For the text-containing cell, return its midpoint in (X, Y) coordinate format. 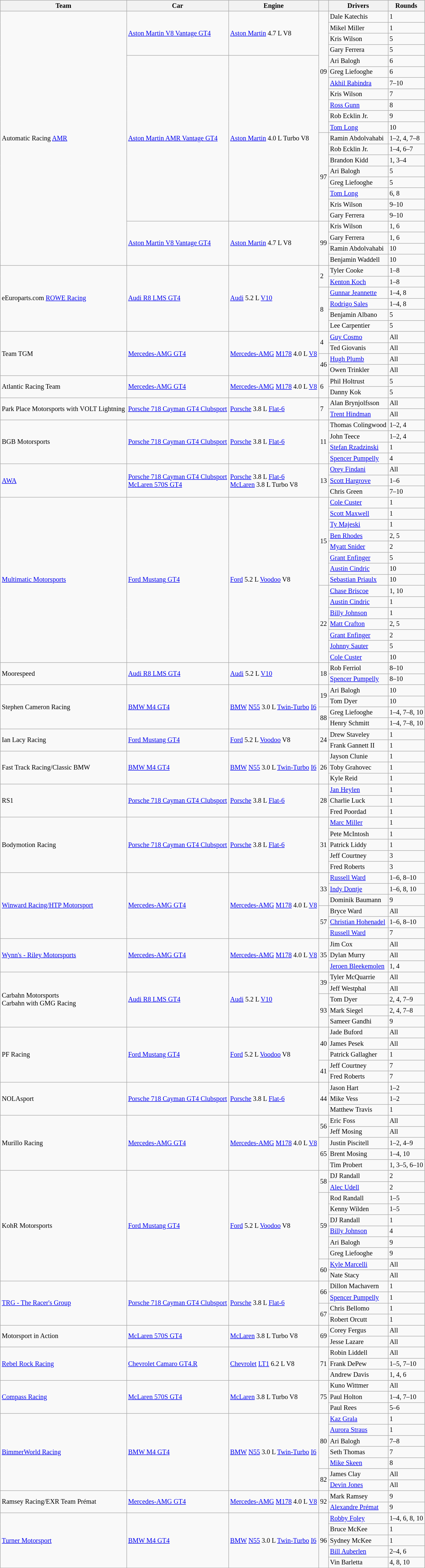
PF Racing (64, 1054)
Rod Randall (358, 1198)
33 (324, 889)
Hugh Plumb (358, 359)
Mikel Miller (358, 28)
Benjamin Waddell (358, 259)
Owen Trinkler (358, 370)
eEuroparts.com ROWE Racing (64, 298)
69 (324, 1336)
Frank DePew (358, 1364)
09 (324, 72)
1, 4 (406, 966)
1–4, 6, 8, 10 (406, 1518)
Compass Racing (64, 1397)
Kuno Wittmer (358, 1386)
1–6 (406, 481)
22 (324, 624)
2, 4, 7–8 (406, 1010)
2–4, 6 (406, 1551)
Jeroen Bleekemolen (358, 966)
5–6 (406, 1408)
Jeff Westphal (358, 988)
60 (324, 1269)
Scott Hargrove (358, 481)
99 (324, 243)
Rob Ferriol (358, 668)
Stefan Rzadzinski (358, 447)
Jan Heylen (358, 790)
Jim Cox (358, 944)
18 (324, 674)
Porsche 3.8 L Flat-6McLaren 3.8 L Turbo V8 (274, 480)
Sydney McKee (358, 1540)
1–6, 8, 10 (406, 889)
Myatt Snider (358, 547)
Andrew Davis (358, 1375)
Chris Bellomo (358, 1309)
1–5, 7–10 (406, 1364)
Jason Hart (358, 1088)
44 (324, 1099)
6, 8 (406, 193)
Trent Hindman (358, 414)
Matthew Travis (358, 1110)
Frank Gannett II (358, 745)
Turner Motorsport (64, 1540)
1–4, 6–7 (406, 149)
15 (324, 541)
71 (324, 1363)
Marc Miller (358, 823)
Bill Auberlen (358, 1551)
Lee Carpentier (358, 326)
Multimatic Motorsports (64, 580)
Kyle Reid (358, 778)
19 (324, 695)
Jeff Mosing (358, 1132)
Alan Brynjolfsson (358, 403)
Kenny Wilden (358, 1209)
Justin Piscitell (358, 1143)
Engine (274, 6)
40 (324, 1043)
Kyle Marcelli (358, 1264)
Brandon Kidd (358, 160)
Mike Vess (358, 1099)
Johnny Sauter (358, 646)
Tim Probert (358, 1165)
Aurora Straus (358, 1430)
Patrick Liddy (358, 845)
Drew Staveley (358, 734)
41 (324, 1071)
AWA (64, 480)
Mike Skeen (358, 1463)
Chase Briscoe (358, 591)
Bodymotion Racing (64, 845)
Kenton Koch (358, 282)
Bryce Ward (358, 911)
Dillon Machavern (358, 1286)
Pete McIntosh (358, 834)
Wynn's - Riley Motorsports (64, 955)
80 (324, 1441)
Jayson Clunie (358, 756)
Robby Foley (358, 1518)
Sameer Gandhi (358, 1021)
97 (324, 176)
1, 3–5, 6–10 (406, 1165)
Guy Cosmo (358, 337)
1–4, 7–10 (406, 1397)
39 (324, 983)
James Clay (358, 1474)
Chevrolet LT1 6.2 L V8 (274, 1363)
Automatic Racing AMR (64, 138)
56 (324, 1126)
Atlantic Racing Team (64, 386)
Fred Poordad (358, 812)
RS1 (64, 800)
Danny Kok (358, 392)
92 (324, 1502)
24 (324, 740)
Tyler McQuarrie (358, 977)
1–4, 10 (406, 1154)
BimmerWorld Racing (64, 1452)
82 (324, 1479)
Gunnar Jeannette (358, 293)
93 (324, 1010)
TRG - The Racer's Group (64, 1303)
Charlie Luck (358, 801)
1–2, 4–9 (406, 1143)
Christian Hohenadel (358, 922)
KohR Motorsports (64, 1226)
1, 10 (406, 591)
Robert Orcutt (358, 1319)
Akhil Rabindra (358, 83)
96 (324, 1540)
John Teece (358, 436)
46 (324, 364)
Phil Holtrust (358, 381)
Seth Thomas (358, 1452)
Rounds (406, 6)
NOLAsport (64, 1099)
Carbahn Motorsports Carbahn with GMG Racing (64, 999)
James Pesek (358, 1043)
Motorsport in Action (64, 1336)
Scott Maxwell (358, 514)
Winward Racing/HTP Motorsport (64, 905)
Fast Track Racing/Classic BMW (64, 768)
Alec Udell (358, 1187)
7–8 (406, 1441)
Team TGM (64, 354)
65 (324, 1154)
Dylan Murry (358, 955)
Benjamin Albano (358, 315)
Jesse Lazare (358, 1342)
Eric Foss (358, 1121)
59 (324, 1226)
58 (324, 1182)
67 (324, 1314)
Corey Fergus (358, 1331)
Sebastian Priaulx (358, 580)
1–2, 4, 7–8 (406, 138)
Orey Findani (358, 469)
4, 8, 10 (406, 1562)
Toby Grahovec (358, 768)
26 (324, 768)
2, 4, 7–9 (406, 999)
Nate Stacy (358, 1275)
Mark Siegel (358, 1010)
Matt Crafton (358, 624)
66 (324, 1292)
31 (324, 845)
Robin Liddell (358, 1352)
Team (64, 6)
Dale Katechis (358, 17)
13 (324, 480)
88 (324, 718)
Ben Rhodes (358, 536)
Kaz Grala (358, 1419)
Ramsey Racing/EXR Team Prémat (64, 1502)
Devin Jones (358, 1485)
Thomas Colingwood (358, 425)
Ted Giovanis (358, 348)
1, 3–4 (406, 160)
Bruce McKee (358, 1529)
Mark Ramsey (358, 1496)
Paul Rees (358, 1408)
Drivers (358, 6)
1, 4, 6 (406, 1375)
Aston Martin AMR Vantage GT4 (178, 138)
Chevrolet Camaro GT4.R (178, 1363)
35 (324, 955)
Park Place Motorsports with VOLT Lightning (64, 409)
Alexandre Prémat (358, 1507)
Brent Mosing (358, 1154)
11 (324, 442)
Ross Gunn (358, 105)
Jade Buford (358, 1032)
BGB Motorsports (64, 442)
Indy Dontje (358, 889)
Murillo Racing (64, 1143)
Ian Lacy Racing (64, 740)
Henry Schmitt (358, 723)
Ty Majeski (358, 525)
Car (178, 6)
75 (324, 1397)
Stephen Cameron Racing (64, 707)
Patrick Gallagher (358, 1055)
57 (324, 922)
Tyler Cooke (358, 271)
Dominik Baumann (358, 900)
Aston Martin 4.0 L Turbo V8 (274, 138)
Chris Green (358, 491)
Moorespeed (64, 674)
Vin Barletta (358, 1562)
28 (324, 800)
Rebel Rock Racing (64, 1363)
Paul Holton (358, 1397)
Rodrigo Sales (358, 304)
Porsche 718 Cayman GT4 ClubsportMcLaren 570S GT4 (178, 480)
